Search for the cell housing the specified text and yield its [x, y] center coordinate. 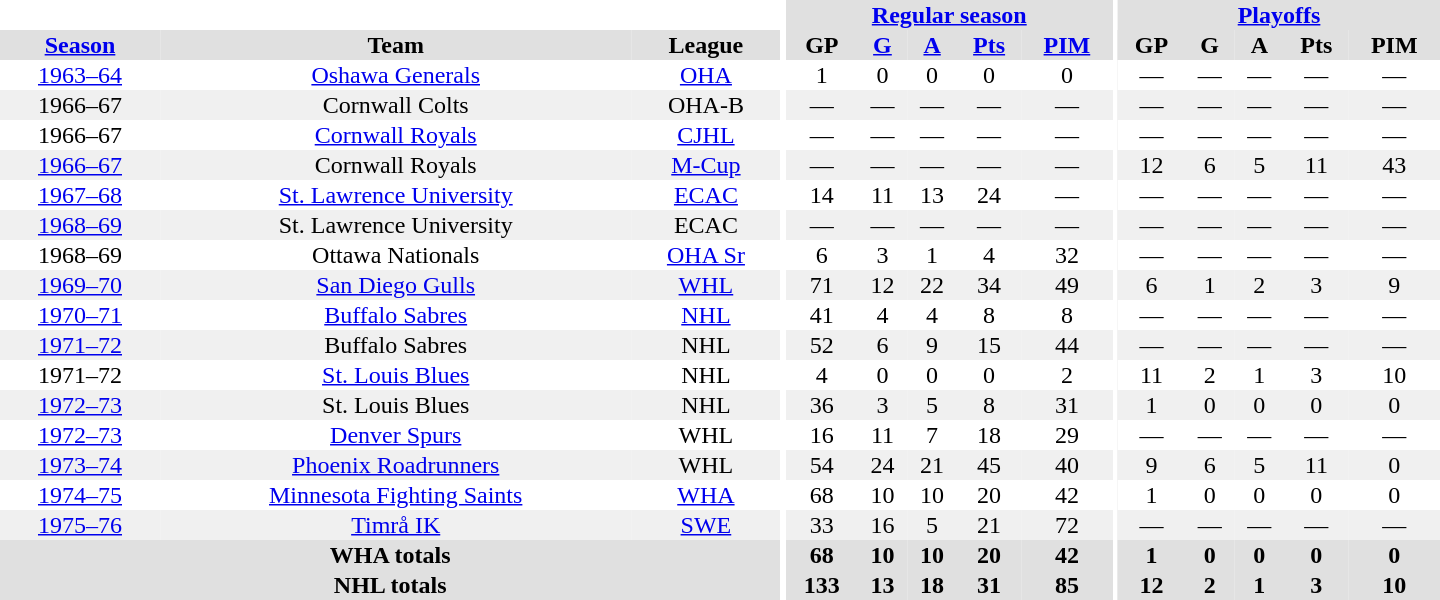
WHA totals [390, 555]
1974–75 [80, 495]
Denver Spurs [396, 435]
29 [1066, 435]
M-Cup [706, 165]
OHA Sr [706, 255]
85 [1066, 585]
CJHL [706, 135]
1975–76 [80, 525]
7 [932, 435]
40 [1066, 465]
WHA [706, 495]
Cornwall Colts [396, 105]
41 [822, 315]
72 [1066, 525]
OHA-B [706, 105]
OHA [706, 75]
Regular season [950, 15]
1963–64 [80, 75]
49 [1066, 285]
1967–68 [80, 195]
Minnesota Fighting Saints [396, 495]
Timrå IK [396, 525]
133 [822, 585]
League [706, 45]
Ottawa Nationals [396, 255]
Phoenix Roadrunners [396, 465]
44 [1066, 345]
Team [396, 45]
34 [989, 285]
1969–70 [80, 285]
San Diego Gulls [396, 285]
32 [1066, 255]
SWE [706, 525]
36 [822, 405]
52 [822, 345]
1970–71 [80, 315]
71 [822, 285]
45 [989, 465]
1973–74 [80, 465]
43 [1394, 165]
33 [822, 525]
14 [822, 195]
Playoffs [1279, 15]
Season [80, 45]
54 [822, 465]
NHL totals [390, 585]
Oshawa Generals [396, 75]
22 [932, 285]
15 [989, 345]
